Pinpoint the cell where the given text exists, returning its [x, y] midpoint coordinate. 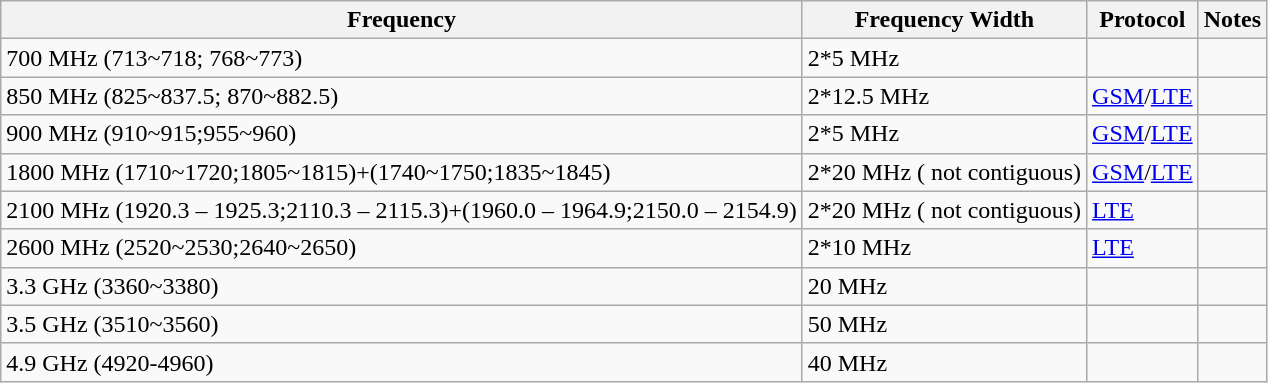
1800 MHz (1710~1720;1805~1815)+(1740~1750;1835~1845) [402, 172]
Frequency [402, 20]
3.5 GHz (3510~3560) [402, 324]
3.3 GHz (3360~3380) [402, 286]
2*10 MHz [944, 248]
900 MHz (910~915;955~960) [402, 134]
2100 MHz (1920.3 – 1925.3;2110.3 – 2115.3)+(1960.0 – 1964.9;2150.0 – 2154.9) [402, 210]
4.9 GHz (4920-4960) [402, 362]
40 MHz [944, 362]
20 MHz [944, 286]
700 MHz (713~718; 768~773) [402, 58]
50 MHz [944, 324]
Frequency Width [944, 20]
850 MHz (825~837.5; 870~882.5) [402, 96]
2600 MHz (2520~2530;2640~2650) [402, 248]
Notes [1232, 20]
2*12.5 MHz [944, 96]
Protocol [1143, 20]
